From the cell containing the given text, extract its center point as [X, Y] coordinate. 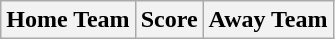
Score [169, 20]
Away Team [268, 20]
Home Team [68, 20]
